Determine the (x, y) coordinate at the center of the cell enclosing the given text.  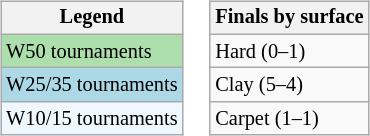
W25/35 tournaments (92, 85)
Carpet (1–1) (289, 119)
W50 tournaments (92, 51)
W10/15 tournaments (92, 119)
Clay (5–4) (289, 85)
Finals by surface (289, 18)
Hard (0–1) (289, 51)
Legend (92, 18)
